Detect which cell encompasses the target text, then output its (X, Y) center coordinate. 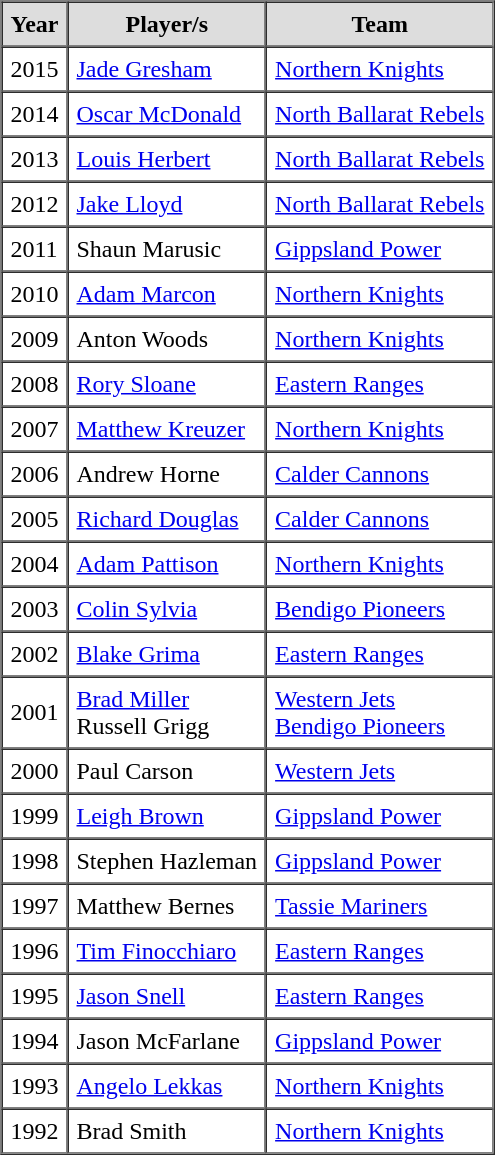
2008 (35, 384)
2015 (35, 68)
2003 (35, 608)
Adam Marcon (168, 294)
1996 (35, 950)
1995 (35, 996)
Brad Smith (168, 1130)
2004 (35, 564)
Anton Woods (168, 338)
Richard Douglas (168, 518)
2012 (35, 204)
2000 (35, 770)
Angelo Lekkas (168, 1086)
Tassie Mariners (380, 906)
2007 (35, 428)
Paul Carson (168, 770)
2009 (35, 338)
Tim Finocchiaro (168, 950)
Western Jets Bendigo Pioneers (380, 712)
Brad MillerRussell Grigg (168, 712)
Jason McFarlane (168, 1040)
1998 (35, 860)
Stephen Hazleman (168, 860)
Jake Lloyd (168, 204)
Shaun Marusic (168, 248)
2001 (35, 712)
1993 (35, 1086)
2005 (35, 518)
Player/s (168, 24)
1997 (35, 906)
2002 (35, 654)
1992 (35, 1130)
Colin Sylvia (168, 608)
Year (35, 24)
Matthew Kreuzer (168, 428)
2010 (35, 294)
Team (380, 24)
Louis Herbert (168, 158)
Rory Sloane (168, 384)
1994 (35, 1040)
2011 (35, 248)
Jade Gresham (168, 68)
Oscar McDonald (168, 114)
Western Jets (380, 770)
Jason Snell (168, 996)
1999 (35, 816)
Matthew Bernes (168, 906)
2014 (35, 114)
Bendigo Pioneers (380, 608)
2013 (35, 158)
Andrew Horne (168, 474)
Leigh Brown (168, 816)
2006 (35, 474)
Blake Grima (168, 654)
Adam Pattison (168, 564)
